Determine the (x, y) coordinate at the center of the cell enclosing the given text.  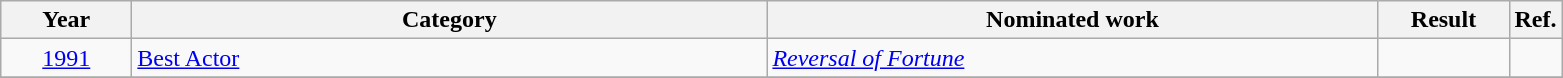
Best Actor (450, 58)
Year (66, 20)
Result (1444, 20)
Ref. (1536, 20)
Category (450, 20)
1991 (66, 58)
Nominated work (1072, 20)
Reversal of Fortune (1072, 58)
